Locate the cell with the specified text and output its [x, y] center coordinate. 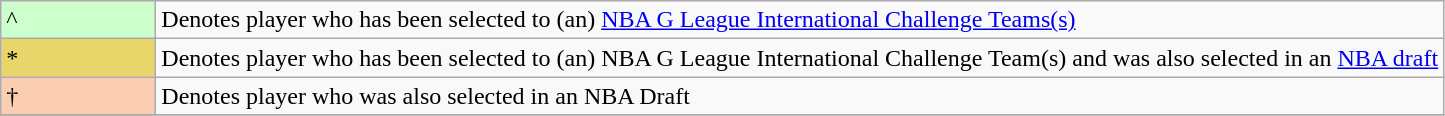
Denotes player who has been selected to (an) NBA G League International Challenge Team(s) and was also selected in an NBA draft [800, 58]
Denotes player who has been selected to (an) NBA G League International Challenge Teams(s) [800, 20]
^ [78, 20]
Denotes player who was also selected in an NBA Draft [800, 96]
* [78, 58]
† [78, 96]
